Return the (x, y) coordinate for the center point of the cell that contains the specified text.  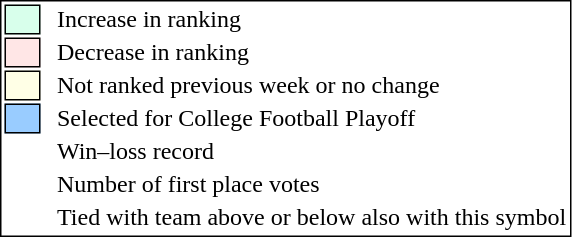
Decrease in ranking (312, 53)
Selected for College Football Playoff (312, 119)
Not ranked previous week or no change (312, 85)
Win–loss record (312, 151)
Tied with team above or below also with this symbol (312, 217)
Increase in ranking (312, 19)
Number of first place votes (312, 185)
